Provide the [x, y] coordinate of the cell's center where the given text is located.  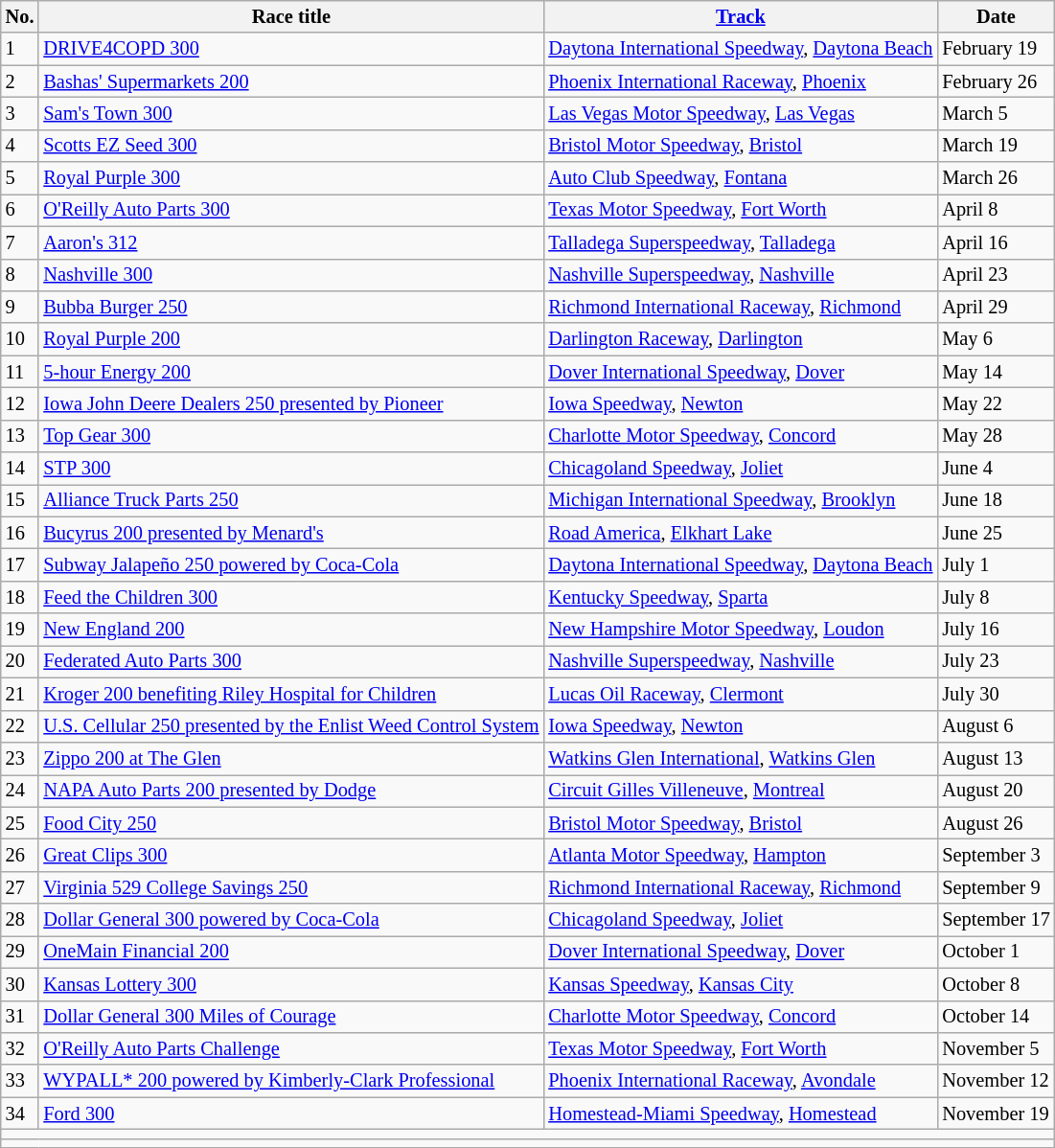
Top Gear 300 [291, 436]
May 28 [996, 436]
11 [20, 372]
Circuit Gilles Villeneuve, Montreal [740, 791]
Sam's Town 300 [291, 113]
Royal Purple 200 [291, 339]
September 9 [996, 887]
O'Reilly Auto Parts 300 [291, 210]
3 [20, 113]
DRIVE4COPD 300 [291, 49]
Bashas' Supermarkets 200 [291, 81]
Subway Jalapeño 250 powered by Coca-Cola [291, 564]
19 [20, 630]
June 18 [996, 500]
10 [20, 339]
33 [20, 1081]
Scotts EZ Seed 300 [291, 146]
Aaron's 312 [291, 242]
Las Vegas Motor Speedway, Las Vegas [740, 113]
27 [20, 887]
22 [20, 726]
Date [996, 16]
2 [20, 81]
April 29 [996, 307]
March 19 [996, 146]
November 19 [996, 1114]
Nashville 300 [291, 275]
February 19 [996, 49]
April 23 [996, 275]
21 [20, 694]
Watkins Glen International, Watkins Glen [740, 758]
Lucas Oil Raceway, Clermont [740, 694]
No. [20, 16]
Race title [291, 16]
6 [20, 210]
20 [20, 661]
May 6 [996, 339]
Phoenix International Raceway, Avondale [740, 1081]
U.S. Cellular 250 presented by the Enlist Weed Control System [291, 726]
June 25 [996, 533]
Great Clips 300 [291, 855]
Auto Club Speedway, Fontana [740, 178]
Track [740, 16]
April 16 [996, 242]
March 5 [996, 113]
26 [20, 855]
Iowa John Deere Dealers 250 presented by Pioneer [291, 403]
August 6 [996, 726]
8 [20, 275]
February 26 [996, 81]
Feed the Children 300 [291, 597]
30 [20, 984]
Phoenix International Raceway, Phoenix [740, 81]
May 22 [996, 403]
March 26 [996, 178]
Dollar General 300 powered by Coca-Cola [291, 920]
July 30 [996, 694]
28 [20, 920]
STP 300 [291, 469]
April 8 [996, 210]
September 3 [996, 855]
Homestead-Miami Speedway, Homestead [740, 1114]
Virginia 529 College Savings 250 [291, 887]
October 14 [996, 1017]
Kroger 200 benefiting Riley Hospital for Children [291, 694]
August 20 [996, 791]
13 [20, 436]
NAPA Auto Parts 200 presented by Dodge [291, 791]
New England 200 [291, 630]
Kansas Speedway, Kansas City [740, 984]
Atlanta Motor Speedway, Hampton [740, 855]
Bucyrus 200 presented by Menard's [291, 533]
24 [20, 791]
9 [20, 307]
17 [20, 564]
25 [20, 823]
15 [20, 500]
Bubba Burger 250 [291, 307]
1 [20, 49]
August 26 [996, 823]
Food City 250 [291, 823]
34 [20, 1114]
Road America, Elkhart Lake [740, 533]
7 [20, 242]
Royal Purple 300 [291, 178]
5 [20, 178]
16 [20, 533]
October 1 [996, 952]
New Hampshire Motor Speedway, Loudon [740, 630]
July 8 [996, 597]
November 12 [996, 1081]
4 [20, 146]
November 5 [996, 1048]
32 [20, 1048]
Federated Auto Parts 300 [291, 661]
Alliance Truck Parts 250 [291, 500]
Ford 300 [291, 1114]
Kentucky Speedway, Sparta [740, 597]
OneMain Financial 200 [291, 952]
14 [20, 469]
September 17 [996, 920]
June 4 [996, 469]
Zippo 200 at The Glen [291, 758]
12 [20, 403]
31 [20, 1017]
Michigan International Speedway, Brooklyn [740, 500]
Dollar General 300 Miles of Courage [291, 1017]
July 16 [996, 630]
August 13 [996, 758]
Kansas Lottery 300 [291, 984]
May 14 [996, 372]
5-hour Energy 200 [291, 372]
23 [20, 758]
WYPALL* 200 powered by Kimberly-Clark Professional [291, 1081]
O'Reilly Auto Parts Challenge [291, 1048]
Darlington Raceway, Darlington [740, 339]
Talladega Superspeedway, Talladega [740, 242]
18 [20, 597]
October 8 [996, 984]
July 1 [996, 564]
29 [20, 952]
July 23 [996, 661]
